Search for the cell housing the specified text and yield its (x, y) center coordinate. 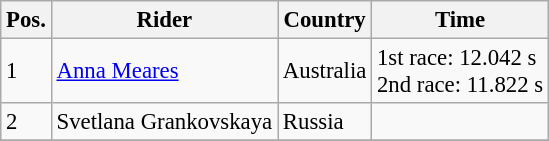
1 (26, 72)
1st race: 12.042 s2nd race: 11.822 s (460, 72)
Svetlana Grankovskaya (164, 122)
Country (325, 20)
Anna Meares (164, 72)
Australia (325, 72)
Pos. (26, 20)
Time (460, 20)
2 (26, 122)
Rider (164, 20)
Russia (325, 122)
